From the cell containing the given text, extract its center point as [x, y] coordinate. 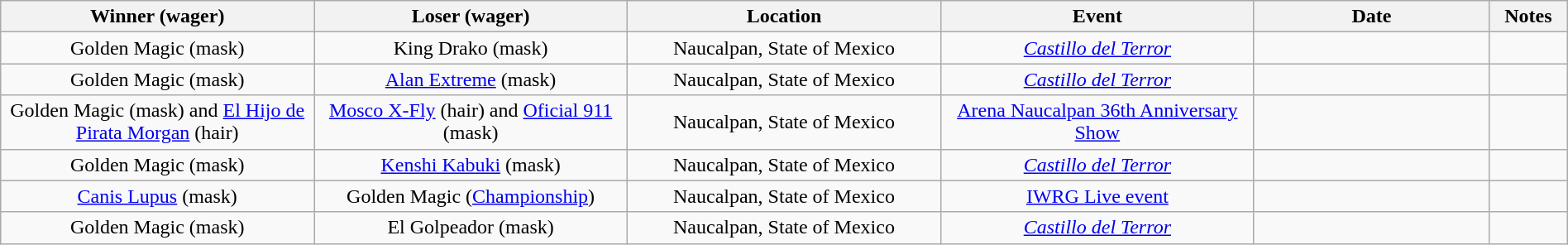
Kenshi Kabuki (mask) [471, 165]
Winner (wager) [157, 17]
Mosco X-Fly (hair) and Oficial 911 (mask) [471, 122]
Event [1097, 17]
El Golpeador (mask) [471, 228]
Notes [1528, 17]
Arena Naucalpan 36th Anniversary Show [1097, 122]
Date [1371, 17]
Golden Magic (mask) and El Hijo de Pirata Morgan (hair) [157, 122]
King Drako (mask) [471, 48]
Loser (wager) [471, 17]
IWRG Live event [1097, 196]
Alan Extreme (mask) [471, 79]
Location [784, 17]
Golden Magic (Championship) [471, 196]
Canis Lupus (mask) [157, 196]
